Pinpoint the cell where the given text exists, returning its [x, y] midpoint coordinate. 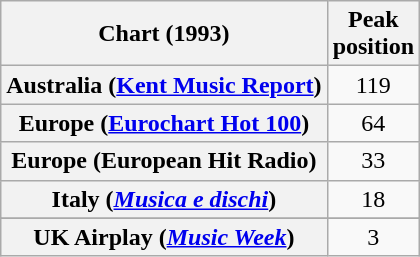
Australia (Kent Music Report) [164, 85]
UK Airplay (Music Week) [164, 237]
Chart (1993) [164, 34]
64 [373, 123]
33 [373, 161]
Peakposition [373, 34]
Europe (European Hit Radio) [164, 161]
18 [373, 199]
Europe (Eurochart Hot 100) [164, 123]
Italy (Musica e dischi) [164, 199]
3 [373, 237]
119 [373, 85]
